Detect which cell encompasses the target text, then output its [x, y] center coordinate. 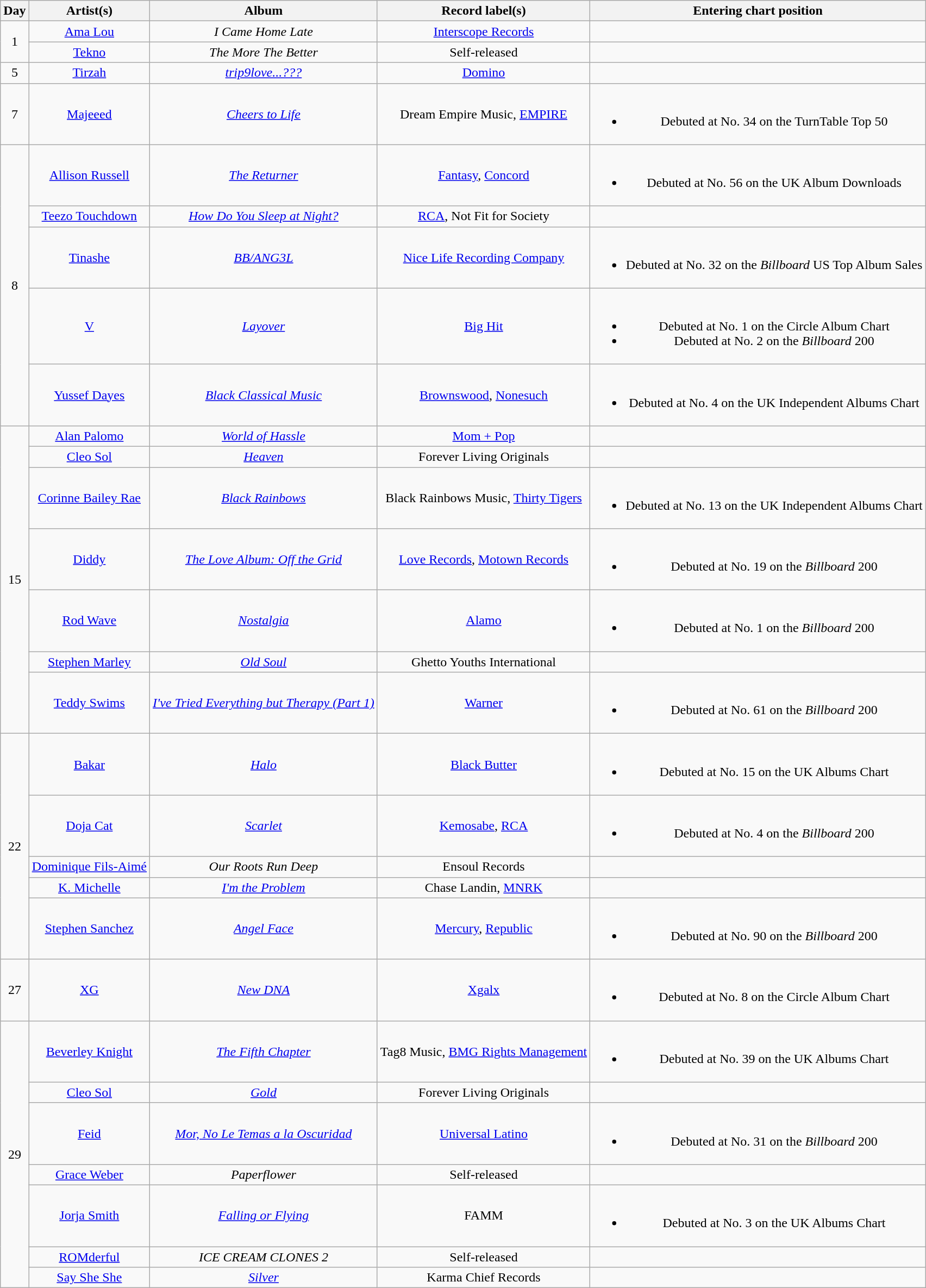
Debuted at No. 1 on the Billboard 200 [758, 621]
How Do You Sleep at Night? [264, 216]
Debuted at No. 61 on the Billboard 200 [758, 703]
Debuted at No. 90 on the Billboard 200 [758, 928]
Debuted at No. 1 on the Circle Album ChartDebuted at No. 2 on the Billboard 200 [758, 326]
7 [15, 114]
Debuted at No. 56 on the UK Album Downloads [758, 175]
Karma Chief Records [484, 1278]
Brownswood, Nonesuch [484, 395]
Entering chart position [758, 11]
29 [15, 1154]
Debuted at No. 31 on the Billboard 200 [758, 1134]
15 [15, 579]
Ghetto Youths International [484, 662]
22 [15, 847]
Black Butter [484, 764]
Record label(s) [484, 11]
Artist(s) [89, 11]
Mom + Pop [484, 436]
Old Soul [264, 662]
I Came Home Late [264, 32]
Fantasy, Concord [484, 175]
Corinne Bailey Rae [89, 498]
Teddy Swims [89, 703]
Debuted at No. 39 on the UK Albums Chart [758, 1051]
Falling or Flying [264, 1215]
Xgalx [484, 990]
Black Rainbows [264, 498]
Rod Wave [89, 621]
Debuted at No. 4 on the UK Independent Albums Chart [758, 395]
K. Michelle [89, 887]
Halo [264, 764]
Ama Lou [89, 32]
Nice Life Recording Company [484, 258]
Diddy [89, 560]
Silver [264, 1278]
Domino [484, 73]
Majeeed [89, 114]
Angel Face [264, 928]
Scarlet [264, 826]
27 [15, 990]
Nostalgia [264, 621]
Love Records, Motown Records [484, 560]
Jorja Smith [89, 1215]
Debuted at No. 3 on the UK Albums Chart [758, 1215]
Mercury, Republic [484, 928]
Cheers to Life [264, 114]
Feid [89, 1134]
5 [15, 73]
The Returner [264, 175]
Dream Empire Music, EMPIRE [484, 114]
trip9love...??? [264, 73]
Allison Russell [89, 175]
Tirzah [89, 73]
FAMM [484, 1215]
Tag8 Music, BMG Rights Management [484, 1051]
Kemosabe, RCA [484, 826]
Black Rainbows Music, Thirty Tigers [484, 498]
Debuted at No. 34 on the TurnTable Top 50 [758, 114]
Mor, No Le Temas a la Oscuridad [264, 1134]
ICE CREAM CLONES 2 [264, 1257]
Gold [264, 1092]
Teezo Touchdown [89, 216]
Universal Latino [484, 1134]
Doja Cat [89, 826]
Debuted at No. 13 on the UK Independent Albums Chart [758, 498]
Bakar [89, 764]
Tinashe [89, 258]
RCA, Not Fit for Society [484, 216]
Say She She [89, 1278]
Grace Weber [89, 1174]
I'm the Problem [264, 887]
World of Hassle [264, 436]
Yussef Dayes [89, 395]
Big Hit [484, 326]
Paperflower [264, 1174]
BB/ANG3L [264, 258]
The Fifth Chapter [264, 1051]
Ensoul Records [484, 867]
Album [264, 11]
Debuted at No. 32 on the Billboard US Top Album Sales [758, 258]
Black Classical Music [264, 395]
The More The Better [264, 52]
The Love Album: Off the Grid [264, 560]
Beverley Knight [89, 1051]
8 [15, 285]
Heaven [264, 457]
Stephen Sanchez [89, 928]
Layover [264, 326]
1 [15, 42]
Debuted at No. 4 on the Billboard 200 [758, 826]
ROMderful [89, 1257]
Our Roots Run Deep [264, 867]
Tekno [89, 52]
V [89, 326]
Debuted at No. 8 on the Circle Album Chart [758, 990]
Debuted at No. 19 on the Billboard 200 [758, 560]
Alan Palomo [89, 436]
Chase Landin, MNRK [484, 887]
Alamo [484, 621]
Day [15, 11]
Interscope Records [484, 32]
New DNA [264, 990]
Dominique Fils-Aimé [89, 867]
Debuted at No. 15 on the UK Albums Chart [758, 764]
Warner [484, 703]
XG [89, 990]
I've Tried Everything but Therapy (Part 1) [264, 703]
Stephen Marley [89, 662]
